Determine the [X, Y] coordinate at the center of the cell enclosing the given text.  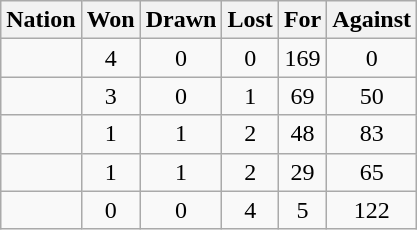
50 [372, 96]
Drawn [181, 20]
Nation [41, 20]
69 [302, 96]
Against [372, 20]
48 [302, 134]
122 [372, 210]
83 [372, 134]
Lost [250, 20]
Won [110, 20]
65 [372, 172]
For [302, 20]
169 [302, 58]
29 [302, 172]
3 [110, 96]
5 [302, 210]
